Pinpoint the cell where the given text exists, returning its (X, Y) midpoint coordinate. 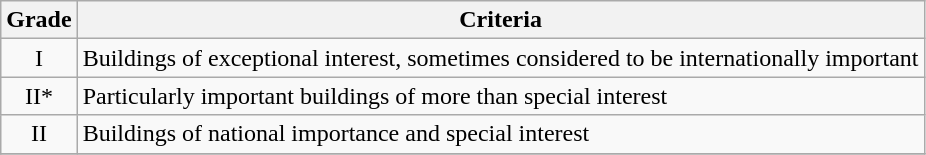
Grade (39, 20)
Buildings of exceptional interest, sometimes considered to be internationally important (500, 58)
Buildings of national importance and special interest (500, 134)
Particularly important buildings of more than special interest (500, 96)
II* (39, 96)
I (39, 58)
Criteria (500, 20)
II (39, 134)
